Search for the cell housing the specified text and yield its (X, Y) center coordinate. 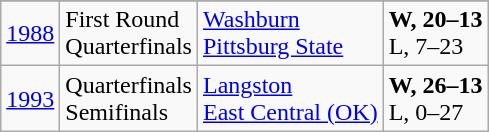
QuarterfinalsSemifinals (129, 98)
First RoundQuarterfinals (129, 34)
WashburnPittsburg State (290, 34)
W, 20–13L, 7–23 (436, 34)
1993 (30, 98)
1988 (30, 34)
LangstonEast Central (OK) (290, 98)
W, 26–13L, 0–27 (436, 98)
